Output the (x, y) coordinate of the center of the cell containing the given text.  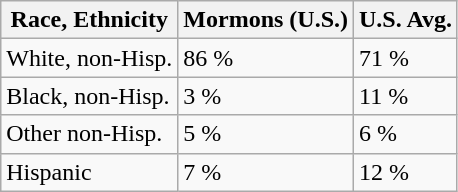
12 % (406, 172)
6 % (406, 134)
3 % (266, 96)
7 % (266, 172)
86 % (266, 58)
U.S. Avg. (406, 20)
Black, non-Hisp. (90, 96)
Race, Ethnicity (90, 20)
11 % (406, 96)
5 % (266, 134)
71 % (406, 58)
Mormons (U.S.) (266, 20)
Other non-Hisp. (90, 134)
White, non-Hisp. (90, 58)
Hispanic (90, 172)
